Extract the [x, y] coordinate from the center of the cell holding the provided text.  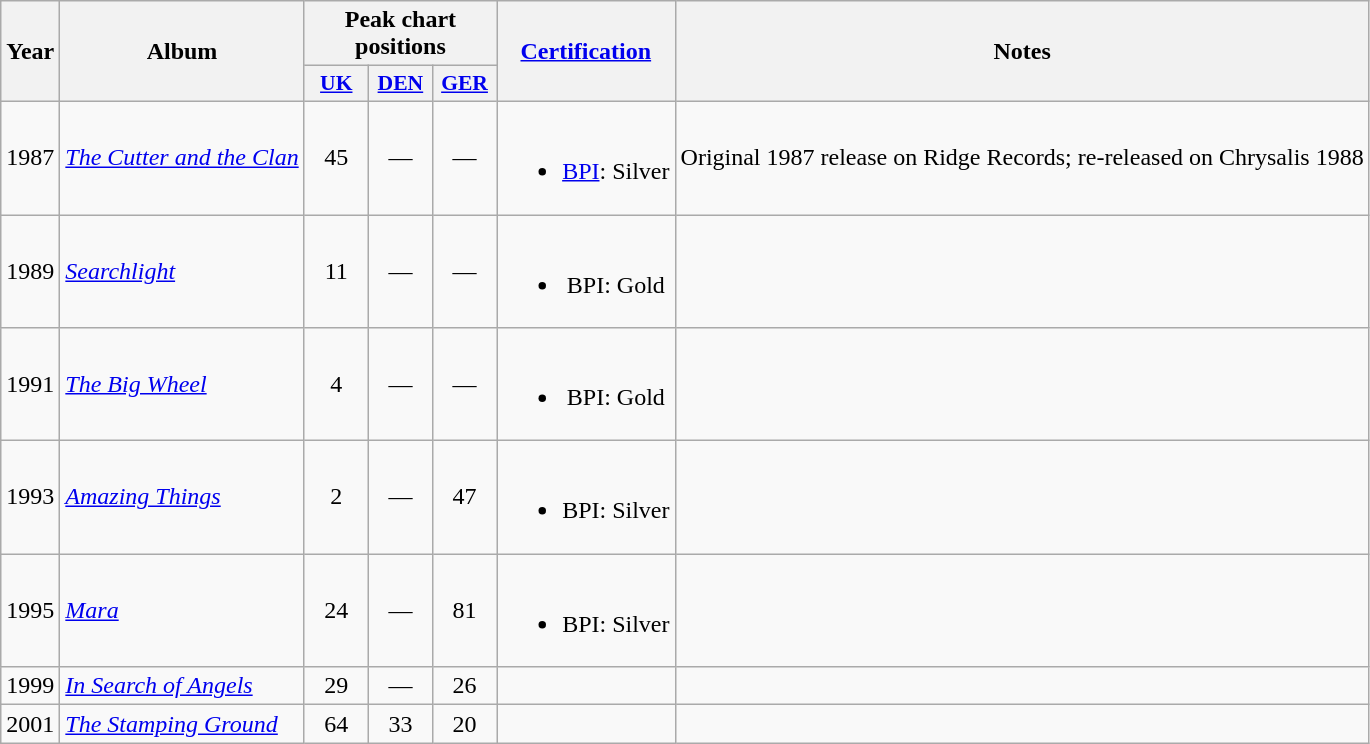
81 [464, 610]
1991 [30, 384]
1993 [30, 498]
Notes [1022, 52]
2 [336, 498]
2001 [30, 724]
Year [30, 52]
1995 [30, 610]
1987 [30, 158]
24 [336, 610]
The Big Wheel [182, 384]
47 [464, 498]
4 [336, 384]
Album [182, 52]
29 [336, 686]
11 [336, 270]
GER [464, 84]
33 [400, 724]
1989 [30, 270]
1999 [30, 686]
20 [464, 724]
Certification [586, 52]
The Stamping Ground [182, 724]
Amazing Things [182, 498]
64 [336, 724]
The Cutter and the Clan [182, 158]
Peak chart positions [400, 34]
Searchlight [182, 270]
In Search of Angels [182, 686]
Mara [182, 610]
Original 1987 release on Ridge Records; re-released on Chrysalis 1988 [1022, 158]
45 [336, 158]
26 [464, 686]
DEN [400, 84]
UK [336, 84]
